Scan for the cell matching the given text and deliver its (x, y) coordinate at center. 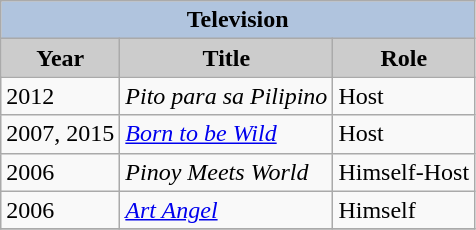
2012 (60, 96)
Pito para sa Pilipino (226, 96)
Year (60, 58)
2007, 2015 (60, 134)
Pinoy Meets World (226, 172)
Himself (404, 210)
Role (404, 58)
Television (238, 20)
Title (226, 58)
Himself-Host (404, 172)
Art Angel (226, 210)
Born to be Wild (226, 134)
